Capture the cell that displays the provided text and extract its (x, y) central coordinate. 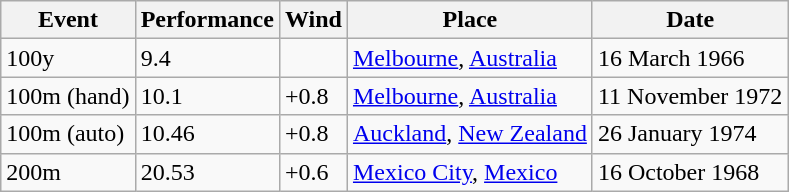
200m (68, 172)
100m (auto) (68, 134)
20.53 (207, 172)
Mexico City, Mexico (470, 172)
Performance (207, 20)
10.46 (207, 134)
Place (470, 20)
Date (690, 20)
9.4 (207, 58)
+0.6 (313, 172)
Wind (313, 20)
100y (68, 58)
26 January 1974 (690, 134)
16 October 1968 (690, 172)
10.1 (207, 96)
16 March 1966 (690, 58)
11 November 1972 (690, 96)
Event (68, 20)
Auckland, New Zealand (470, 134)
100m (hand) (68, 96)
